Return the [X, Y] coordinate for the center point of the cell that contains the specified text.  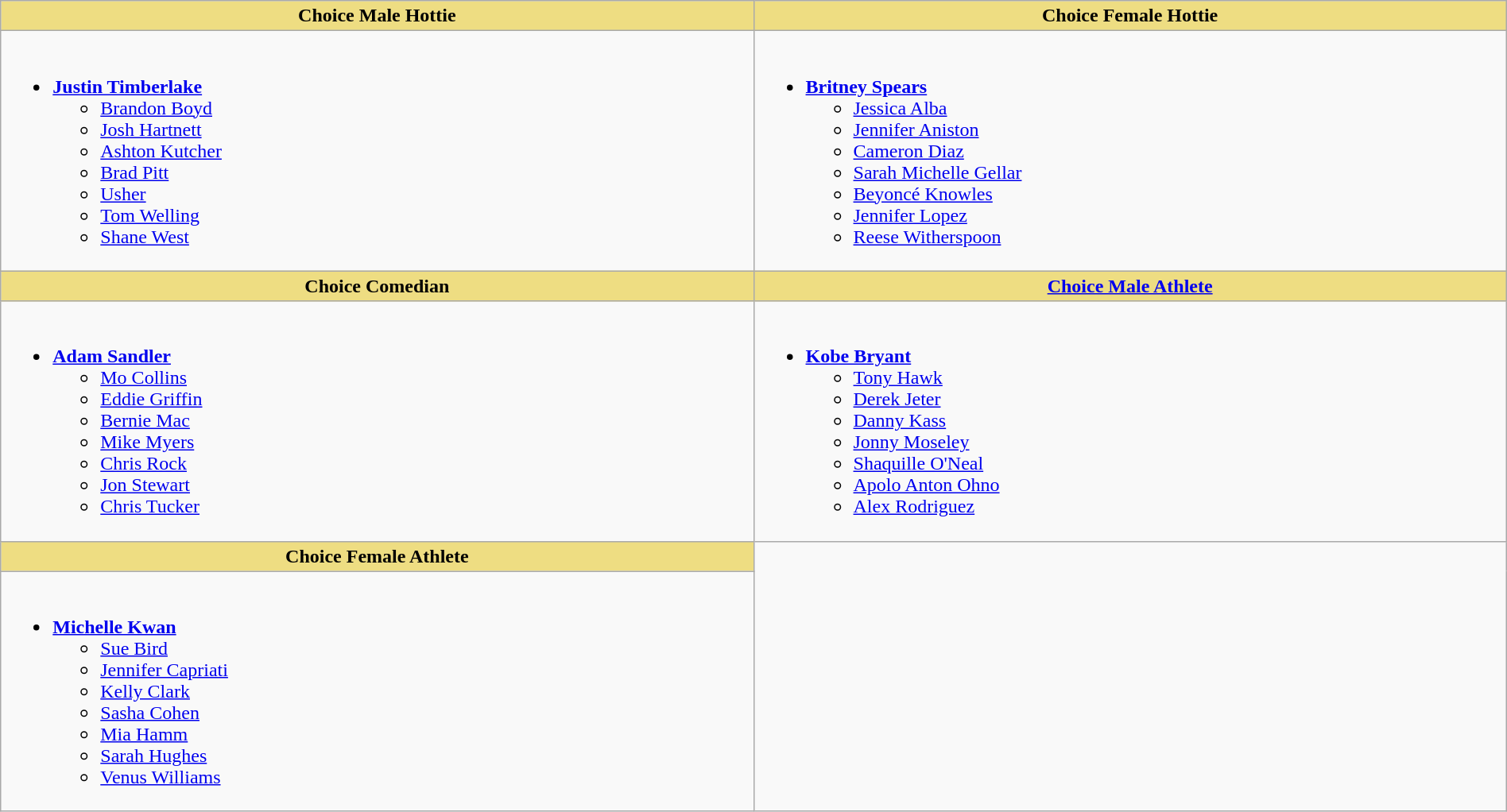
Choice Comedian [377, 286]
Choice Male Hottie [377, 16]
Michelle KwanSue BirdJennifer CapriatiKelly ClarkSasha CohenMia HammSarah HughesVenus Williams [377, 691]
Adam SandlerMo CollinsEddie GriffinBernie MacMike MyersChris RockJon StewartChris Tucker [377, 421]
Britney SpearsJessica AlbaJennifer AnistonCameron DiazSarah Michelle GellarBeyoncé KnowlesJennifer LopezReese Witherspoon [1130, 151]
Choice Female Athlete [377, 556]
Choice Female Hottie [1130, 16]
Justin TimberlakeBrandon BoydJosh HartnettAshton KutcherBrad PittUsherTom WellingShane West [377, 151]
Kobe BryantTony HawkDerek JeterDanny KassJonny MoseleyShaquille O'NealApolo Anton OhnoAlex Rodriguez [1130, 421]
Choice Male Athlete [1130, 286]
